Output the (X, Y) coordinate of the center of the cell containing the given text.  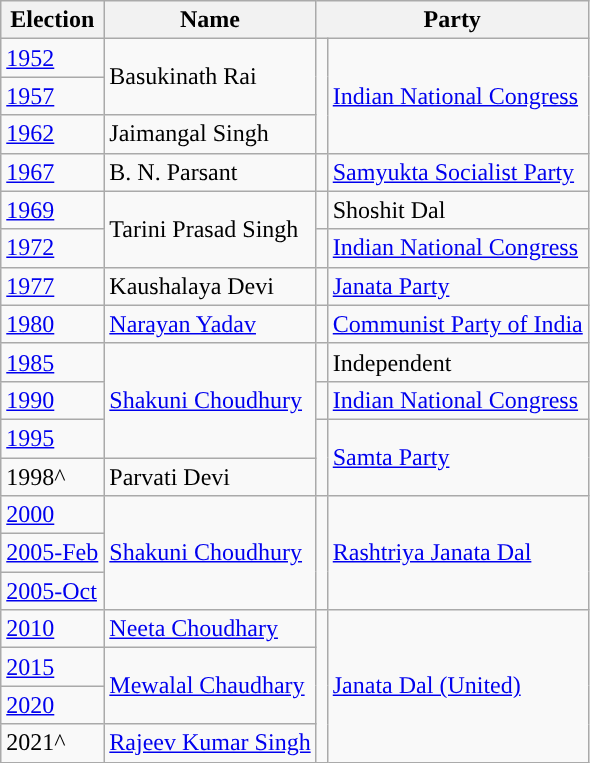
Election (52, 20)
Janata Party (458, 286)
Neeta Choudhary (210, 629)
1998^ (52, 477)
Samta Party (458, 457)
Rajeev Kumar Singh (210, 743)
1972 (52, 248)
2005-Oct (52, 591)
1962 (52, 134)
1995 (52, 438)
1967 (52, 172)
Communist Party of India (458, 324)
Samyukta Socialist Party (458, 172)
1957 (52, 96)
2000 (52, 515)
2010 (52, 629)
B. N. Parsant (210, 172)
Rashtriya Janata Dal (458, 553)
2020 (52, 705)
Party (452, 20)
1985 (52, 362)
Parvati Devi (210, 477)
2005-Feb (52, 553)
Mewalal Chaudhary (210, 686)
1980 (52, 324)
1969 (52, 210)
Tarini Prasad Singh (210, 229)
2021^ (52, 743)
Janata Dal (United) (458, 686)
Kaushalaya Devi (210, 286)
Independent (458, 362)
Name (210, 20)
2015 (52, 667)
Shoshit Dal (458, 210)
Jaimangal Singh (210, 134)
Basukinath Rai (210, 77)
Narayan Yadav (210, 324)
1990 (52, 400)
1952 (52, 58)
1977 (52, 286)
